Output the [x, y] coordinate of the center of the cell containing the given text.  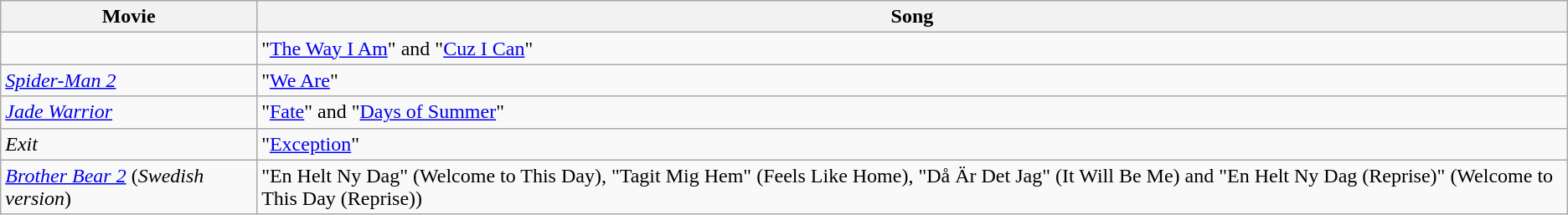
Brother Bear 2 (Swedish version) [129, 187]
Movie [129, 17]
Spider-Man 2 [129, 80]
"The Way I Am" and "Cuz I Can" [913, 49]
Jade Warrior [129, 112]
Song [913, 17]
Exit [129, 144]
"Exception" [913, 144]
"We Are" [913, 80]
"Fate" and "Days of Summer" [913, 112]
